For the text-containing cell, return its midpoint in [x, y] coordinate format. 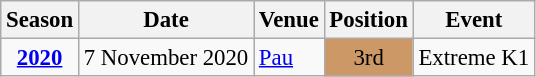
Venue [290, 20]
Pau [290, 58]
Extreme K1 [474, 58]
Position [368, 20]
Date [166, 20]
2020 [40, 58]
Season [40, 20]
Event [474, 20]
3rd [368, 58]
7 November 2020 [166, 58]
